Detect which cell encompasses the target text, then output its [X, Y] center coordinate. 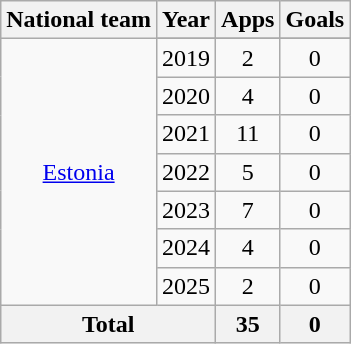
2019 [186, 58]
2024 [186, 248]
National team [79, 20]
Estonia [79, 172]
Goals [315, 20]
5 [248, 172]
2021 [186, 134]
7 [248, 210]
11 [248, 134]
2022 [186, 172]
Year [186, 20]
2023 [186, 210]
Total [108, 324]
2020 [186, 96]
2025 [186, 286]
Apps [248, 20]
35 [248, 324]
